Return [X, Y] of the center of cell containing provided text 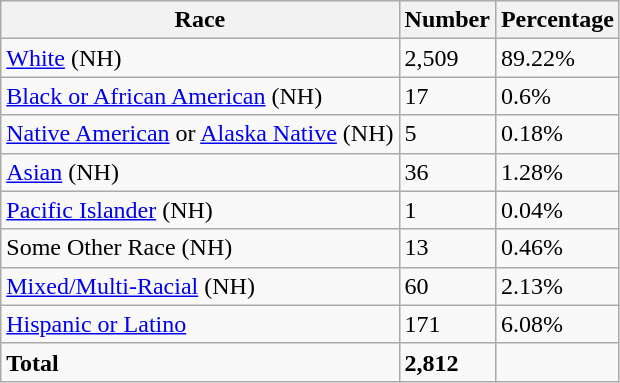
White (NH) [200, 58]
60 [447, 286]
0.04% [557, 210]
0.6% [557, 96]
Percentage [557, 20]
13 [447, 248]
2.13% [557, 286]
Total [200, 362]
Pacific Islander (NH) [200, 210]
2,509 [447, 58]
Hispanic or Latino [200, 324]
Native American or Alaska Native (NH) [200, 134]
Asian (NH) [200, 172]
Black or African American (NH) [200, 96]
Race [200, 20]
5 [447, 134]
Number [447, 20]
6.08% [557, 324]
0.46% [557, 248]
171 [447, 324]
17 [447, 96]
1.28% [557, 172]
36 [447, 172]
0.18% [557, 134]
89.22% [557, 58]
Some Other Race (NH) [200, 248]
Mixed/Multi-Racial (NH) [200, 286]
2,812 [447, 362]
1 [447, 210]
